Locate the cell with the specified text and output its [x, y] center coordinate. 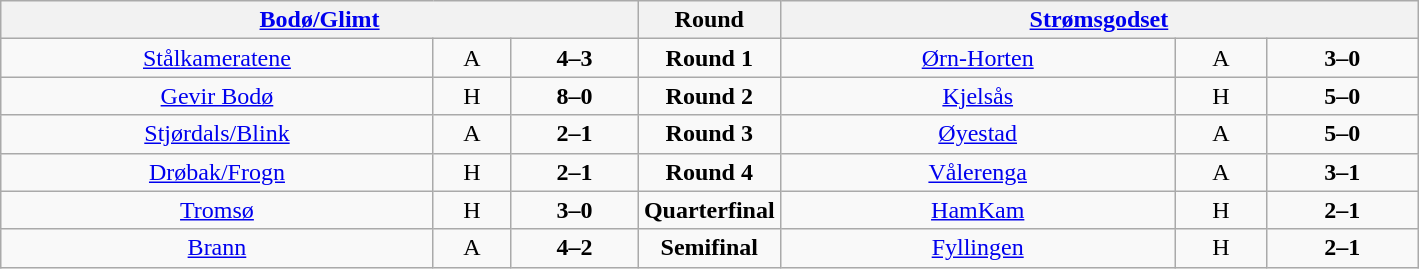
Fyllingen [978, 248]
Øyestad [978, 134]
Drøbak/Frogn [217, 172]
Round 1 [709, 58]
4–3 [574, 58]
Round [709, 20]
Vålerenga [978, 172]
Brann [217, 248]
Kjelsås [978, 96]
Round 3 [709, 134]
Semifinal [709, 248]
HamKam [978, 210]
Round 4 [709, 172]
Stjørdals/Blink [217, 134]
Tromsø [217, 210]
Strømsgodset [1099, 20]
Round 2 [709, 96]
Gevir Bodø [217, 96]
Bodø/Glimt [320, 20]
3–1 [1342, 172]
Stålkameratene [217, 58]
8–0 [574, 96]
Quarterfinal [709, 210]
Ørn-Horten [978, 58]
4–2 [574, 248]
